Extract the (X, Y) coordinate from the center of the cell holding the provided text.  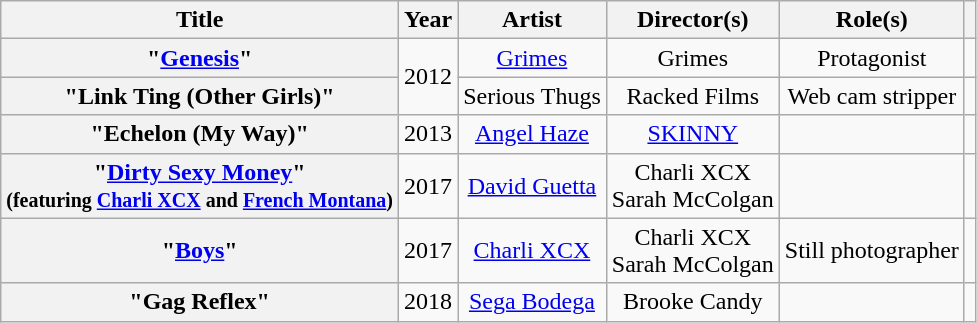
Racked Films (692, 96)
Title (200, 20)
Web cam stripper (872, 96)
"Boys" (200, 250)
2012 (428, 77)
"Link Ting (Other Girls)" (200, 96)
Serious Thugs (532, 96)
Year (428, 20)
"Echelon (My Way)" (200, 134)
Protagonist (872, 58)
2018 (428, 302)
2013 (428, 134)
Artist (532, 20)
"Genesis" (200, 58)
Director(s) (692, 20)
Still photographer (872, 250)
"Gag Reflex" (200, 302)
David Guetta (532, 186)
Role(s) (872, 20)
Angel Haze (532, 134)
"Dirty Sexy Money"(featuring Charli XCX and French Montana) (200, 186)
SKINNY (692, 134)
Brooke Candy (692, 302)
Sega Bodega (532, 302)
Charli XCX (532, 250)
